For the text-containing cell, return its midpoint in (X, Y) coordinate format. 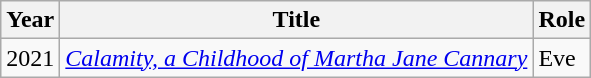
Role (562, 20)
Calamity, a Childhood of Martha Jane Cannary (296, 58)
Year (30, 20)
Eve (562, 58)
Title (296, 20)
2021 (30, 58)
